Detect which cell encompasses the target text, then output its [X, Y] center coordinate. 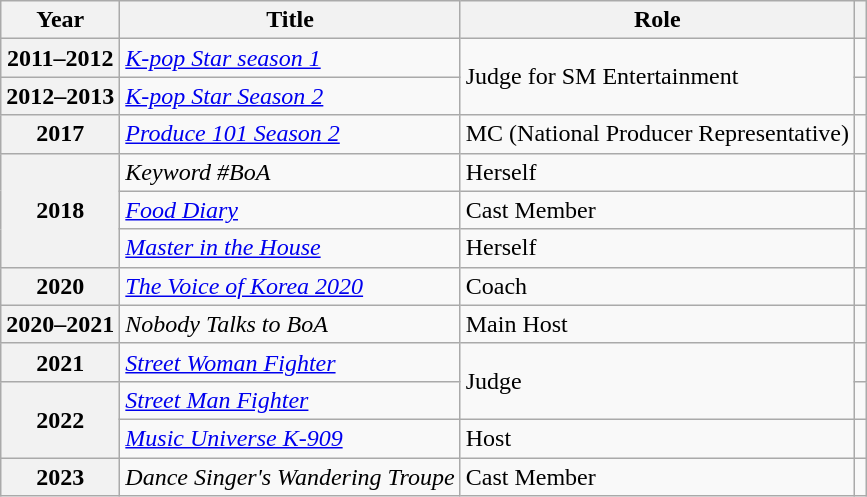
Year [60, 20]
MC (National Producer Representative) [657, 134]
Judge [657, 381]
2020 [60, 286]
The Voice of Korea 2020 [290, 286]
2023 [60, 477]
Master in the House [290, 248]
2021 [60, 362]
Title [290, 20]
Keyword #BoA [290, 172]
Role [657, 20]
Produce 101 Season 2 [290, 134]
2017 [60, 134]
Judge for SM Entertainment [657, 77]
2011–2012 [60, 58]
K-pop Star Season 2 [290, 96]
Street Woman Fighter [290, 362]
Dance Singer's Wandering Troupe [290, 477]
Nobody Talks to BoA [290, 324]
Street Man Fighter [290, 400]
K-pop Star season 1 [290, 58]
Coach [657, 286]
2020–2021 [60, 324]
2022 [60, 419]
2012–2013 [60, 96]
Food Diary [290, 210]
Music Universe K-909 [290, 438]
Main Host [657, 324]
Host [657, 438]
2018 [60, 210]
